Extract the (X, Y) coordinate from the center of the cell holding the provided text.  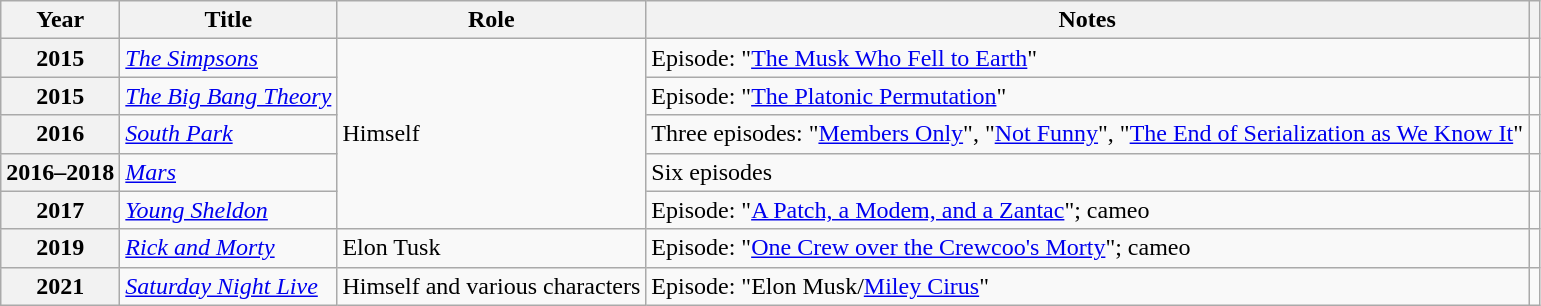
2016 (60, 134)
Himself and various characters (492, 286)
Year (60, 20)
Elon Tusk (492, 248)
2019 (60, 248)
Episode: "One Crew over the Crewcoo's Morty"; cameo (1088, 248)
Six episodes (1088, 172)
Rick and Morty (228, 248)
Saturday Night Live (228, 286)
Episode: "The Platonic Permutation" (1088, 96)
Episode: "A Patch, a Modem, and a Zantac"; cameo (1088, 210)
Young Sheldon (228, 210)
Episode: "Elon Musk/Miley Cirus" (1088, 286)
Notes (1088, 20)
Mars (228, 172)
Episode: "The Musk Who Fell to Earth" (1088, 58)
2016–2018 (60, 172)
South Park (228, 134)
Three episodes: "Members Only", "Not Funny", "The End of Serialization as We Know It" (1088, 134)
The Big Bang Theory (228, 96)
2021 (60, 286)
Role (492, 20)
The Simpsons (228, 58)
Title (228, 20)
2017 (60, 210)
Himself (492, 134)
